Output the [x, y] coordinate of the center of the cell containing the given text.  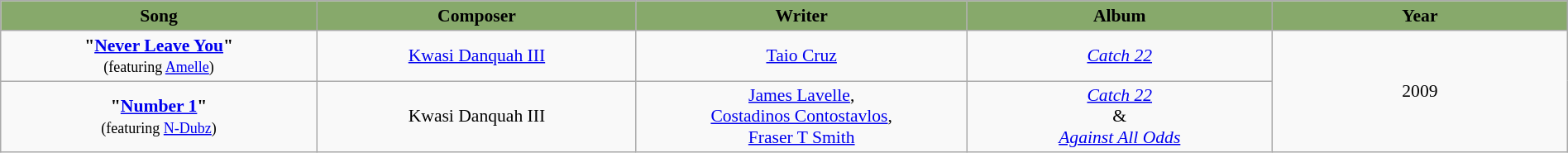
"Number 1" (featuring N-Dubz) [159, 117]
Album [1120, 16]
2009 [1421, 91]
Song [159, 16]
Writer [801, 16]
Catch 22 [1120, 55]
Year [1421, 16]
Composer [476, 16]
"Never Leave You" (featuring Amelle) [159, 55]
Catch 22 & Against All Odds [1120, 117]
Taio Cruz [801, 55]
James Lavelle, Costadinos Contostavlos, Fraser T Smith [801, 117]
